Provide the [x, y] coordinate of the cell's center where the given text is located.  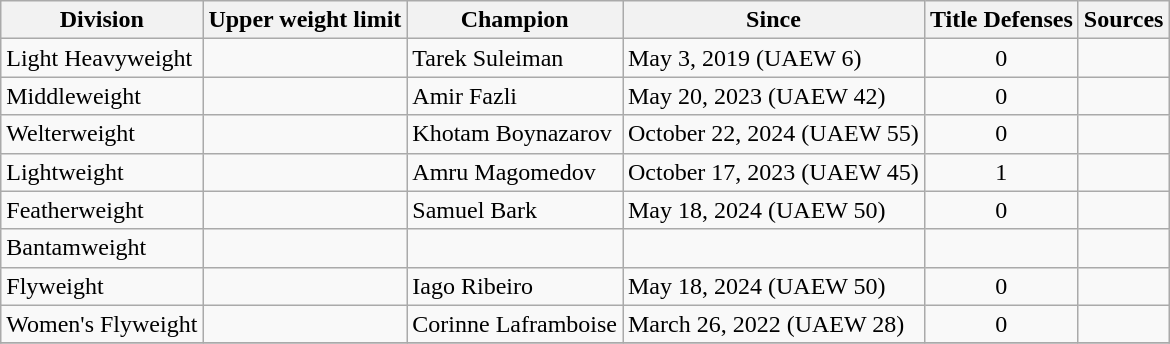
Featherweight [102, 210]
Lightweight [102, 172]
Iago Ribeiro [515, 286]
Tarek Suleiman [515, 58]
1 [1001, 172]
October 22, 2024 (UAEW 55) [773, 134]
Women's Flyweight [102, 324]
Champion [515, 20]
Division [102, 20]
Sources [1124, 20]
Samuel Bark [515, 210]
Flyweight [102, 286]
Light Heavyweight [102, 58]
Middleweight [102, 96]
Corinne Laframboise [515, 324]
Since [773, 20]
May 20, 2023 (UAEW 42) [773, 96]
Khotam Boynazarov [515, 134]
Upper weight limit [305, 20]
Bantamweight [102, 248]
Welterweight [102, 134]
March 26, 2022 (UAEW 28) [773, 324]
May 3, 2019 (UAEW 6) [773, 58]
Amir Fazli [515, 96]
Amru Magomedov [515, 172]
Title Defenses [1001, 20]
October 17, 2023 (UAEW 45) [773, 172]
